Extract the (x, y) coordinate from the center of the cell holding the provided text.  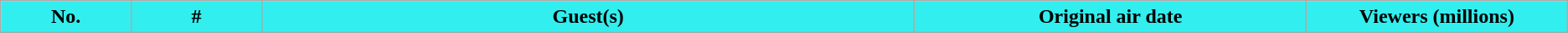
# (197, 17)
Original air date (1111, 17)
No. (66, 17)
Viewers (millions) (1436, 17)
Guest(s) (588, 17)
